Return (X, Y) of the center of cell containing provided text 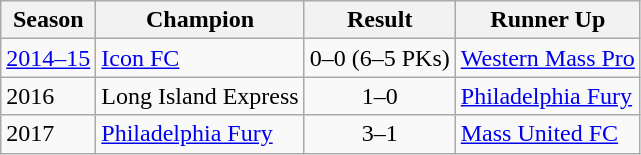
Runner Up (548, 20)
Champion (200, 20)
2016 (48, 96)
3–1 (380, 134)
0–0 (6–5 PKs) (380, 58)
Season (48, 20)
Result (380, 20)
1–0 (380, 96)
Long Island Express (200, 96)
2017 (48, 134)
Mass United FC (548, 134)
2014–15 (48, 58)
Western Mass Pro (548, 58)
Icon FC (200, 58)
